Pinpoint the cell where the given text exists, returning its (x, y) midpoint coordinate. 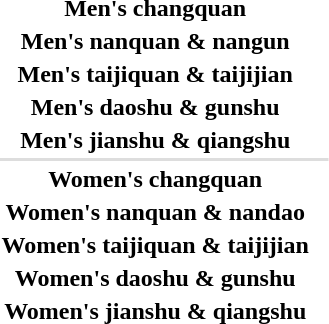
Men's jianshu & qiangshu (155, 140)
Men's daoshu & gunshu (155, 107)
Women's nanquan & nandao (155, 212)
Women's changquan (155, 179)
Men's taijiquan & taijijian (155, 74)
Women's daoshu & gunshu (155, 278)
Women's taijiquan & taijijian (155, 245)
Men's nanquan & nangun (155, 41)
